Find where the given text appears and provide that cell's center as [X, Y] coordinate. 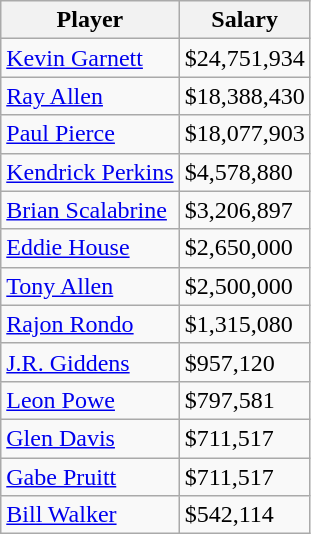
Ray Allen [90, 96]
$957,120 [244, 362]
$18,077,903 [244, 134]
$2,500,000 [244, 286]
Player [90, 20]
$542,114 [244, 515]
Kevin Garnett [90, 58]
J.R. Giddens [90, 362]
Paul Pierce [90, 134]
Rajon Rondo [90, 324]
$24,751,934 [244, 58]
Brian Scalabrine [90, 210]
Leon Powe [90, 400]
Salary [244, 20]
Bill Walker [90, 515]
$797,581 [244, 400]
$2,650,000 [244, 248]
$4,578,880 [244, 172]
Kendrick Perkins [90, 172]
Gabe Pruitt [90, 477]
$18,388,430 [244, 96]
Glen Davis [90, 438]
$1,315,080 [244, 324]
Eddie House [90, 248]
Tony Allen [90, 286]
$3,206,897 [244, 210]
